Pinpoint the cell where the given text exists, returning its (X, Y) midpoint coordinate. 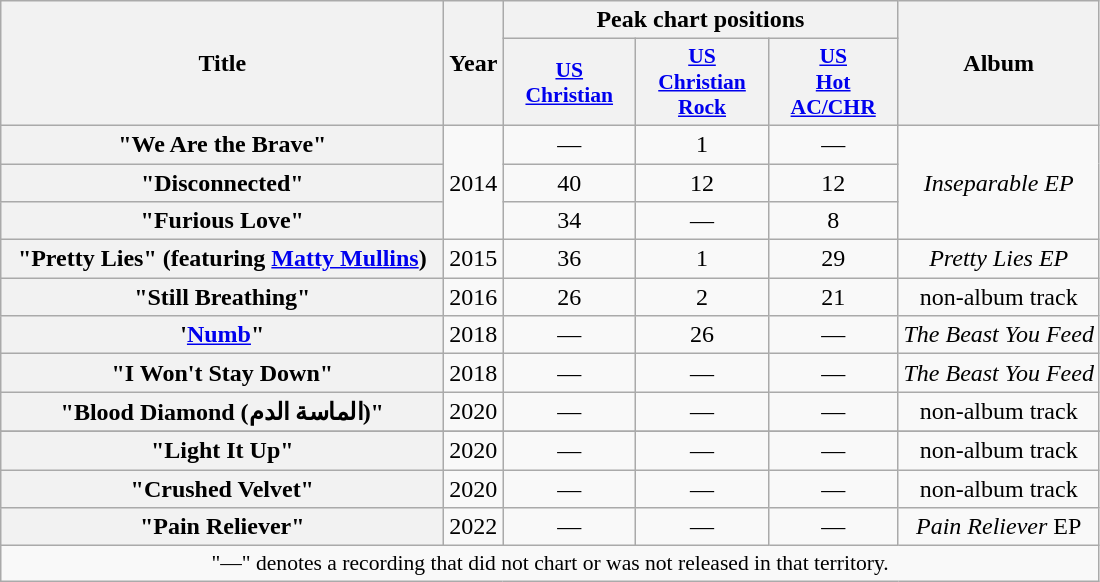
USChristian (570, 82)
21 (833, 297)
USChristian Rock (702, 82)
"—" denotes a recording that did not chart or was not released in that territory. (550, 564)
"Furious Love" (222, 221)
Album (998, 64)
2022 (474, 527)
"I Won't Stay Down" (222, 373)
'Numb" (222, 335)
"We Are the Brave" (222, 144)
"Blood Diamond (الماسة الدم)" (222, 412)
2 (702, 297)
"Light It Up" (222, 450)
2015 (474, 259)
"Pain Reliever" (222, 527)
2016 (474, 297)
Title (222, 64)
"Crushed Velvet" (222, 489)
USHot AC/CHR (833, 82)
40 (570, 183)
36 (570, 259)
Year (474, 64)
29 (833, 259)
Inseparable EP (998, 182)
"Still Breathing" (222, 297)
Peak chart positions (700, 20)
"Pretty Lies" (featuring Matty Mullins) (222, 259)
8 (833, 221)
"Disconnected" (222, 183)
Pretty Lies EP (998, 259)
2014 (474, 182)
Pain Reliever EP (998, 527)
34 (570, 221)
